Detect which cell encompasses the target text, then output its (X, Y) center coordinate. 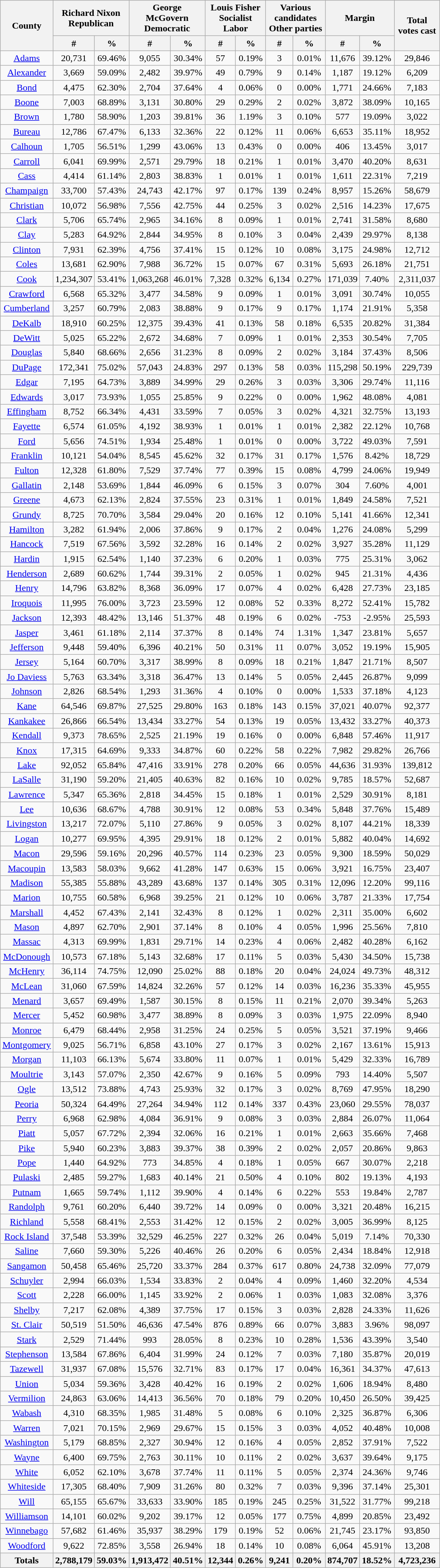
62.08% (111, 1310)
67.47% (111, 132)
10,277 (74, 839)
37.19% (377, 1030)
874,707 (343, 1560)
553 (343, 1192)
4,475 (74, 87)
4,414 (74, 176)
62.98% (111, 1118)
Henderson (27, 573)
65.46% (111, 1266)
59.16% (111, 853)
66.13% (111, 1060)
1,934 (150, 441)
337 (279, 1104)
3,723 (150, 603)
60.79% (111, 308)
Perry (27, 1118)
1,771 (343, 87)
3,722 (343, 441)
50,324 (74, 1104)
Macoupin (27, 868)
29.67% (188, 1428)
8,272 (343, 603)
67.18% (111, 957)
Johnson (27, 692)
60.02% (111, 1516)
6,306 (417, 1413)
3,540 (417, 1339)
4,389 (150, 1310)
Knox (27, 750)
1,536 (343, 1339)
406 (343, 146)
68.67% (111, 809)
5,693 (343, 264)
Hardin (27, 559)
67.86% (111, 1354)
1,962 (343, 397)
23,185 (417, 588)
12,344 (220, 1560)
24.98% (377, 250)
21.31% (377, 573)
6,653 (343, 132)
Fayette (27, 426)
19.84% (377, 1192)
59.27% (111, 1178)
37.75% (188, 1310)
32.71% (188, 1369)
35.28% (377, 544)
39.97% (188, 73)
5,848 (343, 809)
54.04% (111, 456)
58.90% (111, 117)
4,431 (150, 411)
43.39% (377, 1339)
3,184 (343, 353)
1,460 (343, 1280)
17,754 (417, 897)
15,782 (417, 603)
56.98% (111, 205)
42.75% (188, 205)
2,218 (417, 1163)
29.55% (377, 1104)
31,190 (74, 780)
31.25% (188, 1030)
9,333 (150, 750)
7,003 (74, 102)
34.16% (188, 220)
30.94% (188, 1443)
2,826 (74, 692)
Kankakee (27, 721)
35.66% (377, 1133)
25.02% (188, 971)
229,739 (417, 367)
24,024 (343, 971)
59.40% (111, 647)
19,949 (417, 471)
2,516 (343, 205)
Winnebago (27, 1531)
Putnam (27, 1192)
48 (220, 618)
49 (220, 73)
69.46% (111, 58)
32.36% (188, 132)
26.87% (377, 677)
66.03% (111, 1280)
69.95% (111, 839)
39.81% (188, 117)
35.11% (377, 132)
39.12% (377, 58)
Morgan (27, 1060)
2,114 (150, 632)
14,413 (150, 1399)
0.50% (251, 1178)
1,440 (74, 1163)
34.95% (188, 235)
22 (220, 132)
0.89% (251, 1325)
39.72% (188, 1207)
Bond (27, 87)
2,350 (150, 1074)
19.09% (377, 117)
30.07% (377, 1163)
58.03% (111, 868)
5,674 (150, 1060)
2,311,037 (417, 279)
38.89% (188, 1015)
County (27, 26)
38.09% (377, 102)
15,913 (417, 1045)
163 (220, 706)
9,466 (417, 1030)
10,768 (417, 426)
Saline (27, 1251)
4,395 (150, 839)
2,374 (343, 1472)
30.15% (188, 1001)
14.40% (377, 1074)
114 (220, 853)
3,062 (417, 559)
26.18% (377, 264)
28.05% (188, 1339)
67 (279, 264)
7,988 (150, 264)
24.83% (188, 367)
Gallatin (27, 485)
40.04% (377, 839)
55.88% (111, 883)
59.74% (111, 1192)
304 (343, 485)
3,317 (150, 662)
49.03% (377, 441)
74.51% (111, 441)
9,448 (74, 647)
8,107 (343, 824)
29.74% (377, 382)
10,450 (343, 1399)
40,373 (417, 721)
12,096 (343, 883)
5,358 (417, 308)
52,687 (417, 780)
Jo Daviess (27, 677)
1,145 (150, 1295)
45.62% (188, 456)
1,665 (74, 1192)
23,492 (417, 1516)
18.94% (377, 1383)
7,219 (417, 176)
12,786 (74, 132)
34.99% (188, 382)
39.37% (188, 1148)
3,428 (150, 1383)
5,019 (343, 1236)
-2.95% (377, 618)
70,330 (417, 1236)
68.66% (111, 353)
St. Clair (27, 1325)
0.80% (309, 1266)
32.68% (188, 957)
36 (220, 117)
179 (220, 1531)
13.45% (377, 146)
3,669 (74, 73)
13,208 (417, 1546)
57.43% (111, 190)
61.05% (111, 426)
2,394 (150, 1133)
37.41% (188, 250)
9,241 (279, 1560)
16.75% (377, 868)
George McGovernDemocratic (167, 18)
29.91% (188, 839)
16,789 (417, 1060)
4,723,236 (417, 1560)
18,290 (417, 1089)
305 (279, 883)
Hamilton (27, 529)
31.42% (188, 1222)
45,955 (417, 986)
0.79% (251, 73)
1,234,307 (74, 279)
12.20% (377, 883)
40.48% (377, 1428)
1,831 (150, 942)
6,535 (343, 323)
Sangamon (27, 1266)
2,325 (343, 1413)
4,123 (417, 692)
6,162 (417, 942)
34.58% (188, 294)
793 (343, 1074)
21,751 (417, 264)
1.31% (309, 632)
40.07% (377, 706)
1,187 (343, 73)
1,083 (343, 1295)
2,006 (150, 529)
Henry (27, 588)
60.25% (111, 323)
42.17% (188, 190)
McLean (27, 986)
Randolph (27, 1207)
51.50% (111, 1325)
3,318 (150, 677)
137 (220, 883)
8.42% (377, 456)
40.51% (188, 1560)
Pike (27, 1148)
43.06% (188, 146)
24,743 (150, 190)
7,909 (150, 1487)
4,313 (74, 942)
59.20% (111, 780)
6,052 (74, 1472)
Douglas (27, 353)
7,591 (417, 441)
Clinton (27, 250)
78.65% (111, 736)
65.74% (111, 220)
1,299 (150, 146)
31,522 (343, 1501)
7,556 (150, 205)
60.58% (111, 897)
20,296 (150, 853)
51.37% (188, 618)
9,055 (150, 58)
Jersey (27, 662)
5,452 (74, 1015)
8,680 (417, 220)
Livingston (27, 824)
47.54% (188, 1325)
2,969 (150, 1428)
29.97% (377, 235)
7,521 (417, 500)
8,138 (417, 235)
33.90% (188, 1501)
0.28% (309, 1339)
70.70% (111, 515)
35.87% (377, 1354)
73.88% (111, 1089)
8,752 (74, 411)
34.87% (188, 750)
6,400 (74, 1457)
Effingham (27, 411)
2,965 (150, 220)
9,099 (417, 677)
993 (150, 1339)
32.26% (188, 986)
74 (279, 632)
Calhoun (27, 146)
61.46% (111, 1531)
19.19% (377, 647)
4,321 (343, 411)
Bureau (27, 132)
Cumberland (27, 308)
Vermilion (27, 1399)
72.85% (111, 1546)
52.41% (377, 603)
60.98% (111, 1015)
65.32% (111, 294)
92,377 (417, 706)
2,148 (74, 485)
11,129 (417, 544)
26,766 (417, 750)
10,072 (74, 205)
23,407 (417, 868)
2,553 (150, 1222)
18,339 (417, 824)
3,175 (343, 250)
2,787 (417, 1192)
7,931 (74, 250)
18.59% (377, 853)
42.67% (188, 1074)
9,396 (343, 1487)
3,678 (150, 1472)
Ford (27, 441)
5,110 (150, 824)
3,091 (343, 294)
1,112 (150, 1192)
31.23% (188, 353)
64,546 (74, 706)
62.13% (111, 500)
40.14% (188, 1178)
24,863 (74, 1399)
5,430 (343, 957)
7,195 (74, 382)
7,519 (74, 544)
2,788,179 (74, 1560)
2,485 (74, 1178)
33,700 (74, 190)
50,458 (74, 1266)
97 (220, 190)
Jefferson (27, 647)
13,512 (74, 1089)
8,125 (417, 1222)
20.48% (377, 1207)
11,064 (417, 1118)
7,705 (417, 338)
14,796 (74, 588)
9,785 (343, 780)
143 (279, 706)
30.34% (188, 58)
4,192 (150, 426)
1,055 (150, 397)
60.23% (111, 1148)
802 (343, 1178)
63.06% (111, 1399)
0.24% (309, 190)
67.59% (111, 986)
44.21% (377, 824)
20,731 (74, 58)
5,763 (74, 677)
1,347 (343, 632)
5,429 (343, 1060)
1,915 (74, 559)
Boone (27, 102)
1,140 (150, 559)
25,593 (417, 618)
2,844 (150, 235)
26,866 (74, 721)
75.02% (111, 367)
67.43% (111, 912)
69.49% (111, 1001)
Kendall (27, 736)
38.93% (188, 426)
12,328 (74, 471)
3,461 (74, 632)
1,996 (343, 927)
30.74% (377, 294)
2,083 (150, 308)
65,155 (74, 1501)
92,052 (74, 765)
1,174 (343, 308)
18,952 (417, 132)
3,521 (343, 1030)
15,738 (417, 957)
33.37% (188, 1266)
33,633 (150, 1501)
16,215 (417, 1207)
40.20% (377, 161)
76.00% (111, 603)
38.83% (188, 176)
Coles (27, 264)
62.39% (111, 250)
3,306 (343, 382)
4,310 (74, 1413)
36.91% (188, 1118)
21.19% (188, 736)
6,568 (74, 294)
7,217 (74, 1310)
139,812 (417, 765)
11,995 (74, 603)
82 (220, 780)
19.13% (377, 1178)
Iroquois (27, 603)
Madison (27, 883)
99,116 (417, 883)
46,636 (150, 1325)
4,081 (417, 397)
3,558 (150, 1546)
Adams (27, 58)
2,228 (74, 1295)
61.80% (111, 471)
Christian (27, 205)
Lawrence (27, 794)
37.18% (377, 692)
38.99% (188, 662)
Hancock (27, 544)
59.36% (111, 1383)
10,573 (74, 957)
27.73% (377, 588)
38.88% (188, 308)
21,405 (150, 780)
Franklin (27, 456)
44,636 (343, 765)
10,008 (417, 1428)
48.42% (111, 618)
1,063,268 (150, 279)
36.99% (377, 1222)
5,164 (74, 662)
5,558 (74, 1222)
McHenry (27, 971)
Pope (27, 1163)
78,037 (417, 1104)
25.85% (188, 397)
667 (343, 1163)
98,097 (417, 1325)
70 (220, 1399)
39.17% (188, 1516)
7,468 (417, 1133)
24.33% (377, 1310)
29,846 (417, 58)
3,657 (74, 1001)
3.96% (377, 1325)
617 (279, 1266)
2,311 (343, 912)
Whiteside (27, 1487)
Clay (27, 235)
1,705 (74, 146)
63.82% (111, 588)
4,673 (74, 500)
Various candidatesOther parties (296, 18)
17,305 (74, 1487)
21.91% (377, 308)
37.23% (188, 559)
2,824 (150, 500)
20.82% (377, 323)
48,312 (417, 971)
Brown (27, 117)
13,146 (150, 618)
21,745 (343, 1531)
31,060 (74, 986)
65.84% (111, 765)
14.23% (377, 205)
9,025 (74, 1045)
5,657 (417, 632)
17,315 (74, 750)
2,704 (150, 87)
3,927 (343, 544)
1,849 (343, 500)
68.35% (111, 1413)
Pulaski (27, 1178)
3,787 (343, 897)
31 (279, 456)
5,940 (74, 1148)
Marion (27, 897)
61.94% (111, 529)
68.54% (111, 692)
36.87% (377, 1413)
876 (220, 1325)
7.60% (377, 485)
4,001 (417, 485)
73.93% (111, 397)
47,416 (150, 765)
5,141 (343, 515)
62.10% (111, 1472)
Lee (27, 809)
Massac (27, 942)
3,376 (417, 1295)
59.09% (111, 73)
139 (279, 190)
4,743 (150, 1089)
67.08% (111, 1369)
2,439 (343, 235)
1,744 (150, 573)
6,602 (417, 912)
26.07% (377, 1118)
40.46% (188, 1251)
29.04% (188, 515)
25.31% (377, 559)
3,872 (343, 102)
775 (343, 559)
5,507 (417, 1074)
7,529 (150, 471)
Mason (27, 927)
Grundy (27, 515)
0.75% (309, 1516)
4,897 (74, 927)
3,282 (74, 529)
37,548 (74, 1236)
8,368 (150, 588)
2,656 (150, 353)
4,788 (150, 809)
37.91% (377, 1443)
DeWitt (27, 338)
Kane (27, 706)
1,534 (150, 1280)
35.33% (377, 986)
83 (220, 1369)
1,276 (343, 529)
773 (150, 1163)
5,347 (74, 794)
Warren (27, 1428)
1,844 (150, 485)
16,361 (343, 1369)
Richard NixonRepublican (91, 18)
Alexander (27, 73)
115,298 (343, 367)
50 (220, 647)
54 (220, 721)
33.83% (188, 1280)
6,133 (150, 132)
1,576 (343, 456)
Scott (27, 1295)
3,257 (74, 308)
59.30% (111, 1251)
297 (220, 367)
Margin (360, 18)
Peoria (27, 1104)
1,533 (343, 692)
0.27% (309, 279)
1,293 (150, 692)
39.25% (188, 897)
Wayne (27, 1457)
29.79% (188, 161)
13,434 (150, 721)
5,025 (74, 338)
24.08% (377, 529)
60.62% (111, 573)
Union (27, 1383)
33.92% (188, 1295)
34.50% (377, 957)
31,384 (417, 323)
6,396 (150, 647)
5,299 (417, 529)
4,534 (417, 1280)
32,529 (150, 1236)
Will (27, 1501)
57.07% (111, 1074)
9,373 (74, 736)
56.51% (111, 146)
4,193 (417, 1178)
29.82% (377, 750)
31.77% (377, 1501)
3,470 (343, 161)
13.61% (377, 1045)
33.80% (188, 1060)
30.80% (188, 102)
Washington (27, 1443)
31.36% (188, 692)
3,584 (150, 515)
34.45% (188, 794)
0.34% (309, 809)
15,576 (150, 1369)
6,479 (74, 1030)
60 (220, 750)
7.14% (377, 1236)
5,840 (74, 353)
61.14% (111, 176)
70.15% (111, 1428)
39.90% (188, 1192)
31.58% (377, 220)
8,769 (343, 1089)
69.87% (111, 706)
13,583 (74, 868)
57,043 (150, 367)
Tazewell (27, 1369)
5,143 (150, 957)
Total votes cast (417, 26)
15,905 (417, 647)
5,882 (343, 839)
Stark (27, 1339)
20.85% (377, 1516)
56.71% (111, 1045)
46.25% (188, 1236)
3,889 (150, 382)
11,676 (343, 58)
39.43% (188, 323)
15.26% (377, 190)
32.06% (188, 1133)
1,587 (150, 1001)
2,803 (150, 176)
2,070 (343, 1001)
62.54% (111, 559)
-753 (343, 618)
Wabash (27, 1413)
Louis FisherSocialist Labor (235, 18)
0.29% (251, 102)
7,982 (343, 750)
2,689 (74, 573)
65.36% (111, 794)
3,921 (343, 868)
57,682 (74, 1531)
10,121 (74, 456)
66.34% (111, 411)
99,218 (417, 1501)
53 (279, 809)
Schuyler (27, 1280)
Richland (27, 1222)
1,985 (150, 1413)
74.75% (111, 971)
36.09% (188, 588)
6,428 (343, 588)
2,663 (343, 1133)
8,957 (343, 190)
72.07% (111, 824)
2,167 (343, 1045)
32.75% (377, 411)
27,525 (150, 706)
945 (343, 573)
29.71% (188, 942)
5,706 (74, 220)
Rock Island (27, 1236)
Logan (27, 839)
50,519 (74, 1325)
9,746 (417, 1472)
37.43% (377, 353)
171,039 (343, 279)
64.73% (111, 382)
35.00% (377, 912)
6,848 (343, 736)
62.30% (111, 87)
10,636 (74, 809)
29.80% (188, 706)
30.11% (188, 1457)
47.95% (377, 1089)
64.49% (111, 1104)
4,756 (150, 250)
37.55% (188, 500)
8,940 (417, 1015)
2,382 (343, 426)
14,824 (150, 986)
11,116 (417, 382)
21.71% (377, 662)
Crawford (27, 294)
13,681 (74, 264)
12,712 (417, 250)
13,193 (417, 411)
2,571 (150, 161)
9,761 (74, 1207)
18.84% (377, 1251)
1,203 (150, 117)
68.89% (111, 102)
2,141 (150, 912)
11,103 (74, 1060)
7,328 (220, 279)
5,226 (150, 1251)
8,631 (417, 161)
Ogle (27, 1089)
7,660 (74, 1251)
13,584 (74, 1354)
2,741 (343, 220)
65.67% (111, 1501)
Fulton (27, 471)
37.76% (377, 809)
Shelby (27, 1310)
31,937 (74, 1369)
6,440 (150, 1207)
3,052 (343, 647)
3,637 (343, 1457)
40.28% (377, 942)
177 (279, 1516)
8,545 (150, 456)
Greene (27, 500)
6,858 (150, 1045)
64.69% (111, 750)
68.41% (111, 1222)
Clark (27, 220)
DeKalb (27, 323)
4,899 (343, 1516)
12,090 (150, 971)
4,436 (417, 573)
Jackson (27, 618)
2,057 (343, 1148)
6,134 (279, 279)
43.10% (188, 1045)
59.03% (111, 1560)
Piatt (27, 1133)
39,425 (417, 1399)
13,432 (343, 721)
32.43% (188, 912)
10,755 (74, 897)
Champaign (27, 190)
39.34% (377, 1001)
15,489 (417, 809)
40.63% (188, 780)
32.20% (377, 1280)
50.19% (377, 367)
53.39% (111, 1236)
36.47% (188, 677)
25.93% (188, 1089)
68.44% (111, 1030)
77,079 (417, 1266)
0.37% (251, 1266)
0.33% (309, 603)
8,181 (417, 794)
2,828 (343, 1310)
27.86% (188, 824)
172,341 (74, 367)
37.64% (188, 87)
3,005 (343, 1222)
25.48% (188, 441)
34.68% (188, 338)
40.21% (188, 647)
6,209 (417, 73)
5,656 (74, 441)
22.12% (377, 426)
227 (220, 1236)
41.28% (188, 868)
4,452 (74, 912)
36.56% (188, 1399)
Macon (27, 853)
9,863 (417, 1148)
31.26% (188, 1487)
245 (279, 1501)
20.86% (377, 1148)
577 (343, 117)
18.57% (377, 780)
5,179 (74, 1443)
68.40% (111, 1487)
62.90% (111, 264)
41 (220, 323)
37.37% (188, 632)
32.09% (377, 1266)
7,180 (343, 1354)
25.56% (377, 927)
14,101 (74, 1516)
9,662 (150, 868)
6,064 (343, 1546)
19.12% (377, 73)
Montgomery (27, 1045)
40.42% (188, 1383)
41.66% (377, 515)
5,283 (74, 235)
31.99% (188, 1354)
8,725 (74, 515)
4,799 (343, 471)
Menard (27, 1001)
34.94% (188, 1104)
53.69% (111, 485)
Carroll (27, 161)
35,937 (150, 1531)
23.59% (188, 603)
43.68% (188, 883)
Stephenson (27, 1354)
2,763 (150, 1457)
Edgar (27, 382)
36.72% (188, 264)
Marshall (27, 912)
7,183 (417, 87)
69.75% (111, 1457)
1,913,472 (150, 1560)
3,321 (343, 1207)
25,720 (150, 1266)
33.59% (188, 411)
6,041 (74, 161)
3,143 (74, 1074)
49.73% (377, 971)
9,300 (343, 853)
10,165 (417, 102)
McDonough (27, 957)
38.29% (188, 1531)
9,622 (74, 1546)
34.37% (377, 1369)
284 (220, 1266)
12,393 (74, 618)
11,917 (417, 736)
Edwards (27, 397)
LaSalle (27, 780)
67.56% (111, 544)
10,055 (417, 294)
1,683 (150, 1178)
50,029 (417, 853)
46.01% (188, 279)
12,918 (417, 1251)
24.36% (377, 1472)
1,847 (343, 662)
31.48% (188, 1413)
45.91% (377, 1546)
67.72% (111, 1133)
4,052 (343, 1428)
40.57% (188, 853)
185 (220, 1501)
93,850 (417, 1531)
7,810 (417, 927)
23,060 (343, 1104)
6,574 (74, 426)
18,729 (417, 456)
38 (220, 1148)
8,506 (417, 353)
21.33% (377, 897)
27 (220, 1045)
2,434 (343, 1251)
77 (220, 471)
3,131 (150, 102)
0.63% (251, 868)
32.28% (188, 544)
1,611 (343, 176)
2,525 (150, 736)
5,034 (74, 1383)
24.66% (377, 87)
11,626 (417, 1310)
DuPage (27, 367)
9,202 (150, 1516)
30.54% (377, 338)
68.85% (111, 1443)
278 (220, 765)
Cook (27, 279)
24,738 (343, 1266)
26.50% (377, 1399)
61.18% (111, 632)
22.31% (377, 176)
2,852 (343, 1443)
7,522 (417, 1443)
37,021 (343, 706)
29,596 (74, 853)
66.54% (111, 721)
65.22% (111, 338)
6,404 (150, 1354)
63.34% (111, 677)
1,975 (343, 1015)
17,675 (417, 205)
1,606 (343, 1383)
2,327 (150, 1443)
36,114 (74, 971)
1.19% (251, 117)
80 (220, 1487)
7,021 (74, 1428)
58,679 (417, 190)
2,818 (150, 794)
5,057 (74, 1133)
8,507 (417, 662)
Jasper (27, 632)
Williamson (27, 1516)
4,084 (150, 1118)
32.08% (377, 1295)
2,901 (150, 927)
39.31% (188, 573)
Totals (27, 1560)
88 (220, 971)
White (27, 1472)
2,445 (343, 677)
66.00% (111, 1295)
47,613 (417, 1369)
24.58% (377, 500)
12,341 (417, 515)
20,019 (417, 1354)
71.44% (111, 1339)
55,385 (74, 883)
14,692 (417, 839)
53.41% (111, 279)
34.85% (188, 1163)
1,780 (74, 117)
Cass (27, 176)
7.40% (377, 279)
37.86% (188, 529)
2,884 (343, 1118)
147 (220, 868)
13,217 (74, 824)
27,264 (150, 1104)
12,375 (150, 323)
Woodford (27, 1546)
60.20% (111, 1207)
18,910 (74, 323)
2,353 (343, 338)
2,994 (74, 1280)
112 (220, 1104)
44 (220, 205)
60.70% (111, 662)
25,301 (417, 1487)
33.91% (188, 765)
9,175 (417, 1457)
23.81% (377, 632)
43,289 (150, 883)
Moultrie (27, 1074)
Mercer (27, 1015)
3,592 (150, 544)
22.09% (377, 1015)
26.94% (188, 1546)
2,672 (150, 338)
39.64% (377, 1457)
48.08% (377, 397)
8,480 (417, 1383)
23.17% (377, 1531)
Lake (27, 765)
16,236 (343, 986)
5,263 (417, 1001)
32.33% (377, 1060)
2,958 (150, 1030)
57.46% (377, 736)
24.06% (377, 471)
18.52% (377, 1560)
79 (279, 1399)
46.09% (188, 485)
3,022 (417, 117)
31.93% (377, 765)
Monroe (27, 1030)
62.70% (111, 927)
